Identify which cell holds the provided text, then report its [x, y] central coordinate. 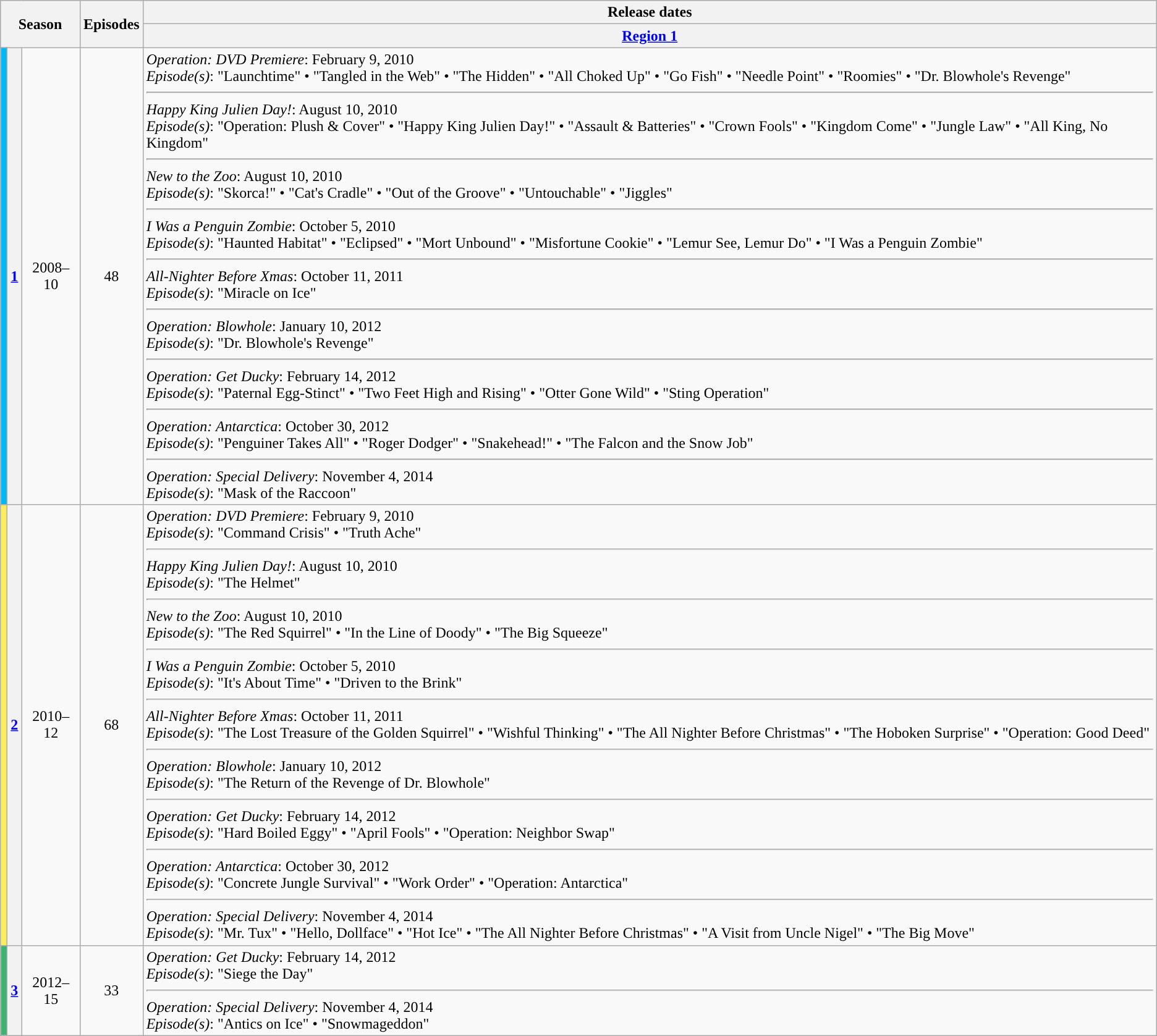
Release dates [650, 12]
68 [111, 725]
48 [111, 276]
33 [111, 990]
2008–10 [51, 276]
2010–12 [51, 725]
Region 1 [650, 36]
3 [15, 990]
Season [41, 24]
1 [15, 276]
Episodes [111, 24]
2012–15 [51, 990]
2 [15, 725]
